From the cell containing the given text, extract its center point as (X, Y) coordinate. 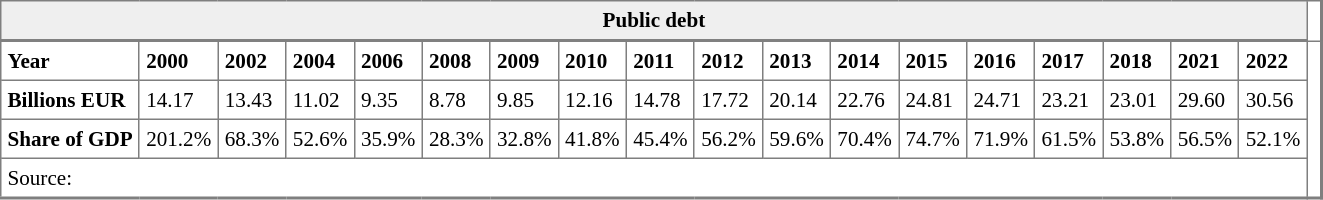
13.43 (252, 100)
61.5% (1069, 138)
20.14 (797, 100)
11.02 (320, 100)
8.78 (456, 100)
24.71 (1001, 100)
14.78 (660, 100)
2018 (1137, 60)
12.16 (592, 100)
35.9% (388, 138)
56.2% (728, 138)
9.35 (388, 100)
22.76 (865, 100)
2002 (252, 60)
2014 (865, 60)
2015 (933, 60)
2008 (456, 60)
74.7% (933, 138)
9.85 (524, 100)
30.56 (1273, 100)
71.9% (1001, 138)
2004 (320, 60)
28.3% (456, 138)
17.72 (728, 100)
70.4% (865, 138)
2006 (388, 60)
23.01 (1137, 100)
Year (70, 60)
2000 (178, 60)
24.81 (933, 100)
2013 (797, 60)
29.60 (1205, 100)
53.8% (1137, 138)
68.3% (252, 138)
Share of GDP (70, 138)
2009 (524, 60)
52.6% (320, 138)
41.8% (592, 138)
2017 (1069, 60)
2016 (1001, 60)
201.2% (178, 138)
52.1% (1273, 138)
59.6% (797, 138)
2012 (728, 60)
2022 (1273, 60)
23.21 (1069, 100)
2010 (592, 60)
32.8% (524, 138)
56.5% (1205, 138)
Public debt (654, 21)
2021 (1205, 60)
14.17 (178, 100)
45.4% (660, 138)
Source: (654, 178)
2011 (660, 60)
Billions EUR (70, 100)
